Pinpoint the cell where the given text exists, returning its (x, y) midpoint coordinate. 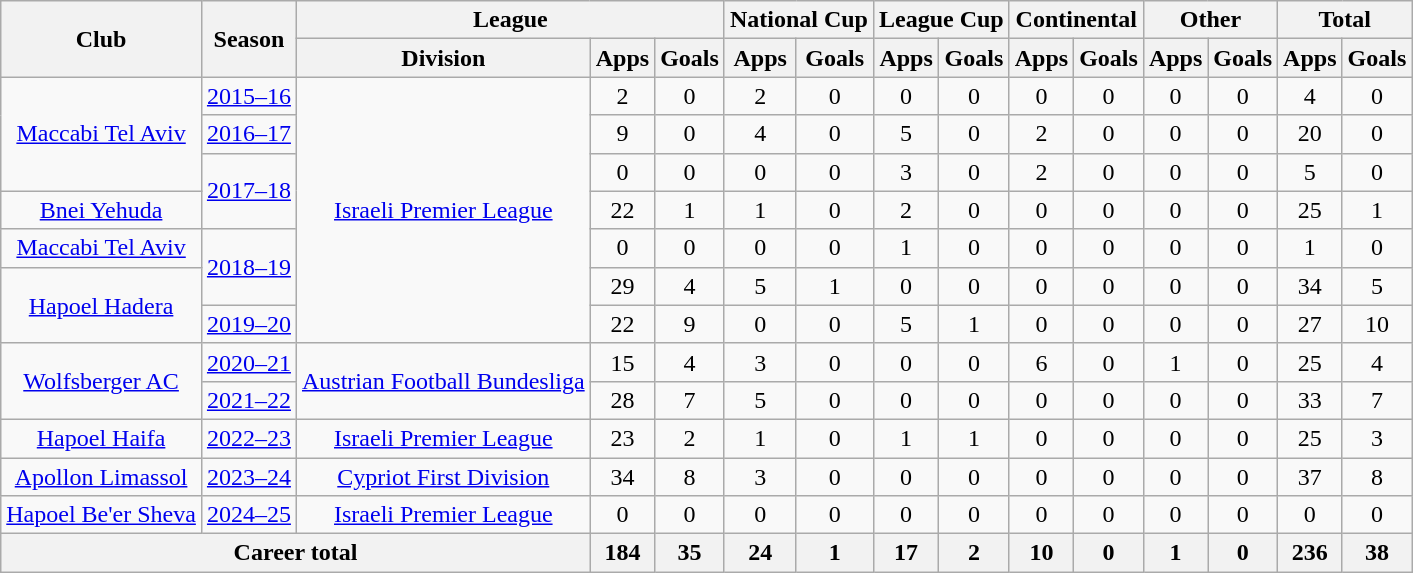
Club (102, 39)
Bnei Yehuda (102, 210)
33 (1310, 400)
2020–21 (248, 362)
2017–18 (248, 191)
184 (622, 553)
Hapoel Hadera (102, 305)
Division (443, 58)
2018–19 (248, 267)
24 (760, 553)
Apollon Limassol (102, 477)
Austrian Football Bundesliga (443, 381)
28 (622, 400)
Continental (1076, 20)
Cypriot First Division (443, 477)
2016–17 (248, 134)
23 (622, 438)
2023–24 (248, 477)
2015–16 (248, 96)
League (510, 20)
Total (1345, 20)
Career total (296, 553)
Hapoel Be'er Sheva (102, 515)
20 (1310, 134)
236 (1310, 553)
2021–22 (248, 400)
Wolfsberger AC (102, 381)
6 (1041, 362)
29 (622, 286)
Hapoel Haifa (102, 438)
15 (622, 362)
35 (690, 553)
27 (1310, 324)
Season (248, 39)
Other (1210, 20)
17 (906, 553)
League Cup (941, 20)
2022–23 (248, 438)
National Cup (798, 20)
38 (1377, 553)
37 (1310, 477)
2024–25 (248, 515)
2019–20 (248, 324)
